Return the (X, Y) coordinate for the center point of the cell that contains the specified text.  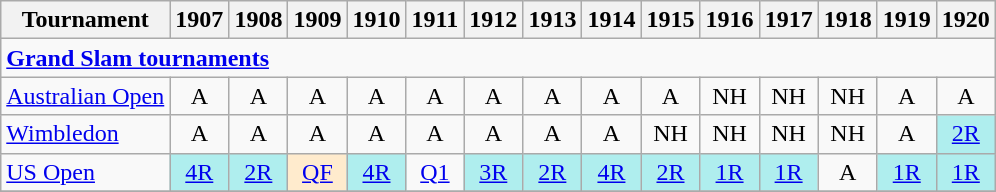
QF (318, 172)
1920 (966, 20)
1907 (200, 20)
Q1 (435, 172)
Tournament (86, 20)
1917 (788, 20)
1909 (318, 20)
1916 (730, 20)
1914 (612, 20)
1910 (376, 20)
1912 (494, 20)
Grand Slam tournaments (498, 58)
3R (494, 172)
1908 (258, 20)
1913 (552, 20)
Wimbledon (86, 134)
1911 (435, 20)
1919 (906, 20)
Australian Open (86, 96)
US Open (86, 172)
1918 (848, 20)
1915 (670, 20)
